From the cell containing the given text, extract its center point as [x, y] coordinate. 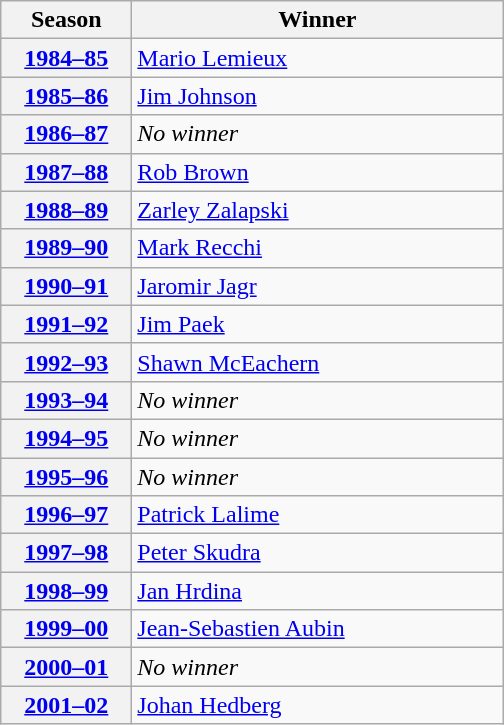
1987–88 [66, 172]
Jan Hrdina [318, 591]
2000–01 [66, 667]
1991–92 [66, 324]
Jean-Sebastien Aubin [318, 629]
1996–97 [66, 515]
1998–99 [66, 591]
Peter Skudra [318, 553]
1994–95 [66, 438]
1985–86 [66, 96]
1995–96 [66, 477]
Jaromir Jagr [318, 286]
1989–90 [66, 248]
1990–91 [66, 286]
1993–94 [66, 400]
1984–85 [66, 58]
Winner [318, 20]
Jim Paek [318, 324]
Zarley Zalapski [318, 210]
1986–87 [66, 134]
1992–93 [66, 362]
Jim Johnson [318, 96]
Rob Brown [318, 172]
2001–02 [66, 705]
1997–98 [66, 553]
Shawn McEachern [318, 362]
Johan Hedberg [318, 705]
Season [66, 20]
1999–00 [66, 629]
Mark Recchi [318, 248]
Mario Lemieux [318, 58]
Patrick Lalime [318, 515]
1988–89 [66, 210]
